Capture the cell that displays the provided text and extract its [X, Y] central coordinate. 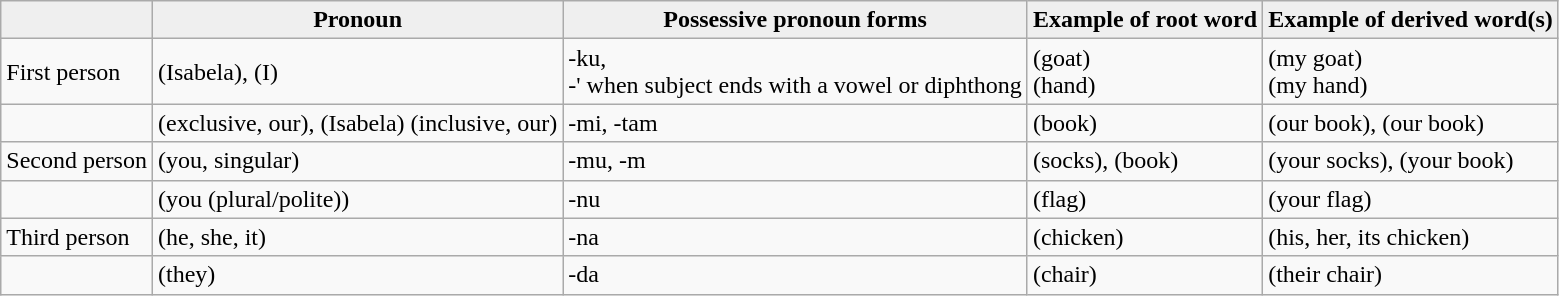
(goat) (hand) [1144, 72]
(they) [357, 275]
Possessive pronoun forms [796, 20]
Example of root word [1144, 20]
First person [77, 72]
(our book), (our book) [1411, 123]
Second person [77, 161]
(flag) [1144, 199]
(his, her, its chicken) [1411, 237]
(chair) [1144, 275]
(chicken) [1144, 237]
-mi, -tam [796, 123]
Third person [77, 237]
-ku,-' when subject ends with a vowel or diphthong [796, 72]
(my goat) (my hand) [1411, 72]
-na [796, 237]
(socks), (book) [1144, 161]
(book) [1144, 123]
Example of derived word(s) [1411, 20]
-mu, -m [796, 161]
-da [796, 275]
(their chair) [1411, 275]
(you, singular) [357, 161]
(Isabela), (I) [357, 72]
-nu [796, 199]
(your socks), (your book) [1411, 161]
(he, she, it) [357, 237]
(you (plural/polite)) [357, 199]
Pronoun [357, 20]
(your flag) [1411, 199]
(exclusive, our), (Isabela) (inclusive, our) [357, 123]
